Locate the cell with the specified text and output its [X, Y] center coordinate. 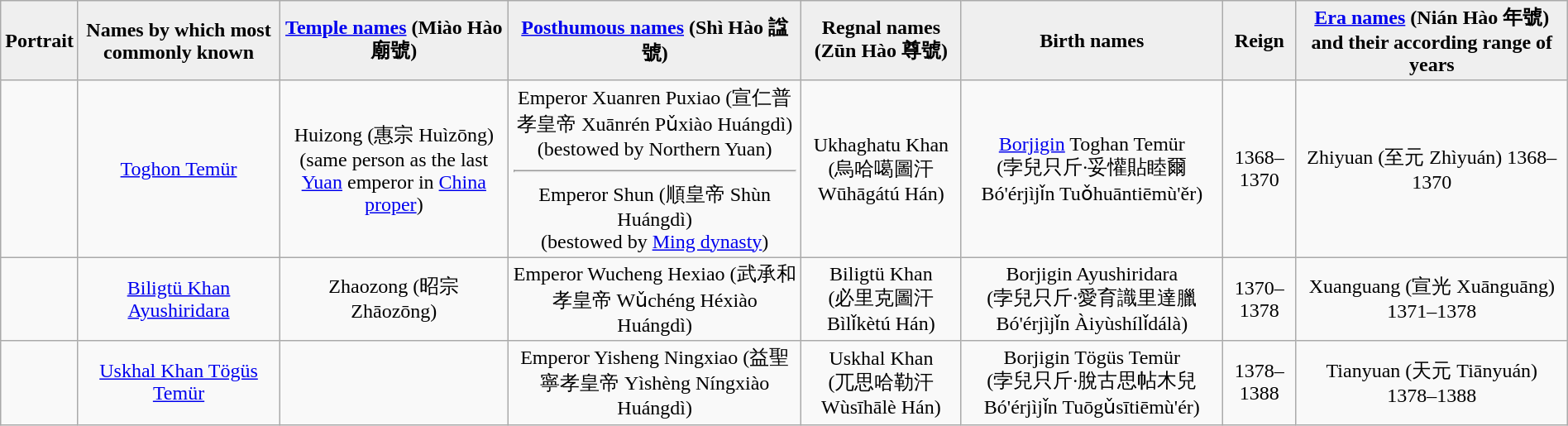
Emperor Wucheng Hexiao (武承和孝皇帝 Wǔchéng Héxiào Huángdì) [655, 299]
Reign [1259, 41]
Toghon Temür [179, 169]
1378–1388 [1259, 382]
Emperor Yisheng Ningxiao (益聖寧孝皇帝 Yìshèng Níngxiào Huángdì) [655, 382]
Portrait [40, 41]
Zhiyuan (至元 Zhìyuán) 1368–1370 [1432, 169]
Names by which most commonly known [179, 41]
1368–1370 [1259, 169]
Borjigin Tögüs Temür(孛兒只斤·脫古思帖木兒 Bó'érjìjǐn Tuōgǔsītiēmù'ér) [1092, 382]
1370–1378 [1259, 299]
Ukhaghatu Khan(烏哈噶圖汗 Wūhāgátú Hán) [881, 169]
Regnal names (Zūn Hào 尊號) [881, 41]
Uskhal Khan(兀思哈勒汗 Wùsīhālè Hán) [881, 382]
Biligtü Khan Ayushiridara [179, 299]
Emperor Xuanren Puxiao (宣仁普孝皇帝 Xuānrén Pǔxiào Huángdì)(bestowed by Northern Yuan)Emperor Shun (順皇帝 Shùn Huángdì)(bestowed by Ming dynasty) [655, 169]
Era names (Nián Hào 年號) and their according range of years [1432, 41]
Biligtü Khan(必里克圖汗 Bìlǐkètú Hán) [881, 299]
Borjigin Toghan Temür(孛兒只斤·妥懽貼睦爾 Bó'érjìjǐn Tuǒhuāntiēmù'ěr) [1092, 169]
Xuanguang (宣光 Xuānguāng) 1371–1378 [1432, 299]
Huizong (惠宗 Huìzōng)(same person as the last Yuan emperor in China proper) [394, 169]
Uskhal Khan Tögüs Temür [179, 382]
Posthumous names (Shì Hào 諡號) [655, 41]
Borjigin Ayushiridara(孛兒只斤·愛育識里達臘 Bó'érjìjǐn Àiyùshílǐdálà) [1092, 299]
Temple names (Miào Hào 廟號) [394, 41]
Birth names [1092, 41]
Zhaozong (昭宗 Zhāozōng) [394, 299]
Tianyuan (天元 Tiānyuán) 1378–1388 [1432, 382]
